Return (x, y) of the center of cell containing provided text 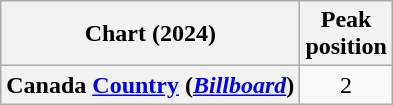
Peakposition (346, 34)
Chart (2024) (150, 34)
2 (346, 85)
Canada Country (Billboard) (150, 85)
